Detect which cell encompasses the target text, then output its (x, y) center coordinate. 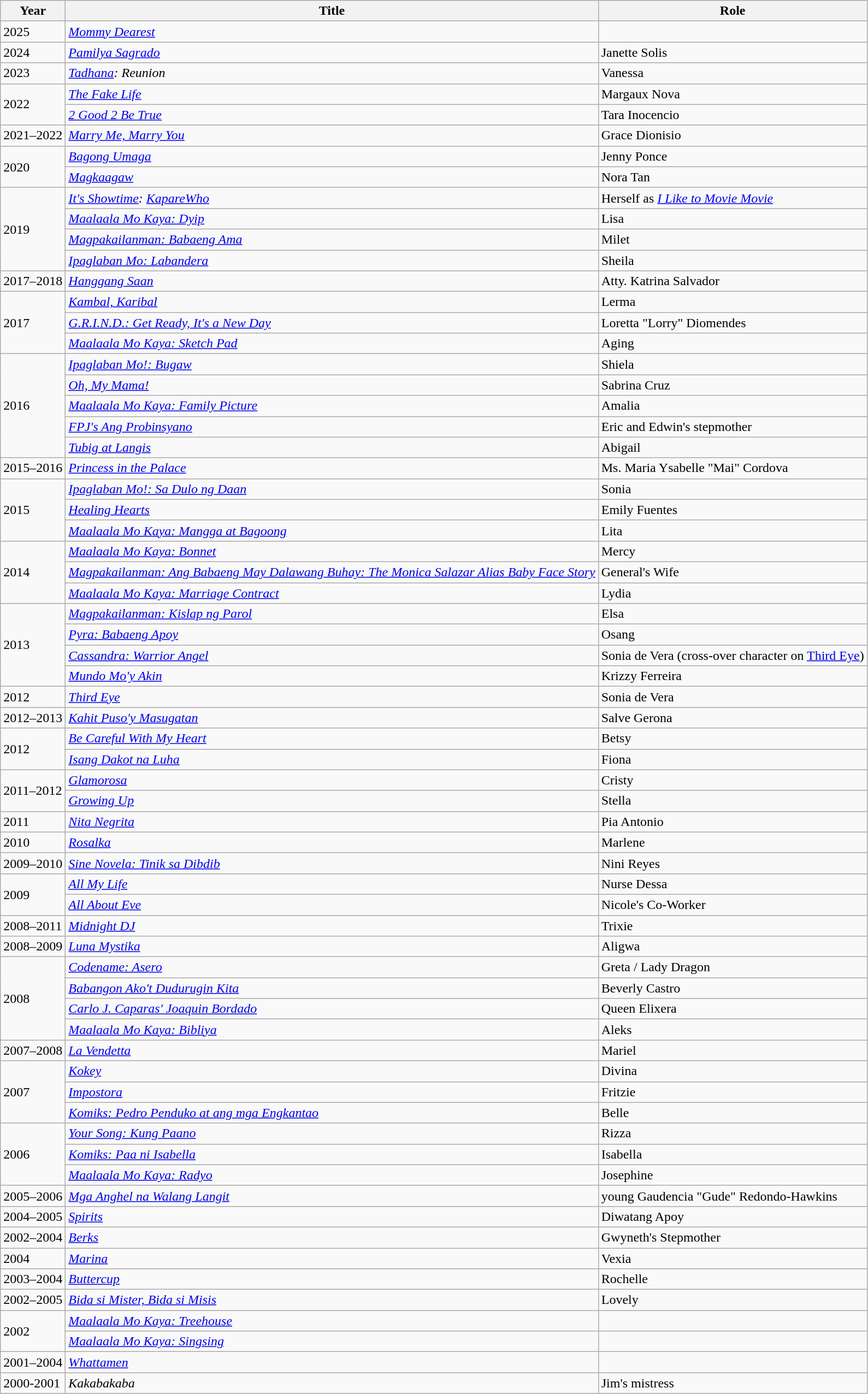
Kambal, Karibal (332, 302)
Vexia (733, 1258)
Nurse Dessa (733, 884)
2017–2018 (33, 281)
2023 (33, 73)
Whattamen (332, 1362)
Lerma (733, 302)
Gwyneth's Stepmother (733, 1237)
Nita Negrita (332, 822)
2004–2005 (33, 1216)
Title (332, 11)
General's Wife (733, 572)
Sabrina Cruz (733, 385)
Aligwa (733, 947)
Glamorosa (332, 780)
The Fake Life (332, 94)
Rosalka (332, 842)
Ipaglaban Mo: Labandera (332, 261)
Marlene (733, 842)
Sonia (733, 489)
2002–2005 (33, 1300)
Janette Solis (733, 52)
Belle (733, 1113)
2000-2001 (33, 1383)
Codename: Asero (332, 967)
2002–2004 (33, 1237)
Bida si Mister, Bida si Misis (332, 1300)
Rizza (733, 1133)
Salve Gerona (733, 718)
Maalaala Mo Kaya: Bibliya (332, 1030)
Your Song: Kung Paano (332, 1133)
Be Careful With My Heart (332, 739)
Fiona (733, 759)
Greta / Lady Dragon (733, 967)
2020 (33, 167)
Amalia (733, 406)
Tara Inocencio (733, 115)
Ipaglaban Mo!: Bugaw (332, 364)
Sheila (733, 261)
Trixie (733, 926)
Maalaala Mo Kaya: Family Picture (332, 406)
2012–2013 (33, 718)
Lisa (733, 218)
Sine Novela: Tinik sa Dibdib (332, 863)
2008 (33, 999)
Tubig at Langis (332, 447)
Aleks (733, 1030)
It's Showtime: KapareWho (332, 198)
Maalaala Mo Kaya: Singsing (332, 1342)
2014 (33, 572)
Jenny Ponce (733, 156)
2021–2022 (33, 135)
Divina (733, 1071)
2004 (33, 1258)
Maalaala Mo Kaya: Radyo (332, 1175)
Mercy (733, 551)
Krizzy Ferreira (733, 676)
Maalaala Mo Kaya: Mangga at Bagoong (332, 530)
2010 (33, 842)
Komiks: Pedro Penduko at ang mga Engkantao (332, 1113)
Princess in the Palace (332, 468)
G.R.I.N.D.: Get Ready, It's a New Day (332, 323)
Emily Fuentes (733, 510)
2009 (33, 894)
Mommy Dearest (332, 32)
Rochelle (733, 1279)
Isang Dakot na Luha (332, 759)
Maalaala Mo Kaya: Sketch Pad (332, 344)
2009–2010 (33, 863)
Maalaala Mo Kaya: Bonnet (332, 551)
Beverly Castro (733, 988)
Marry Me, Marry You (332, 135)
2005–2006 (33, 1196)
Fritzie (733, 1092)
Shiela (733, 364)
2015–2016 (33, 468)
2006 (33, 1154)
Loretta "Lorry" Diomendes (733, 323)
2017 (33, 323)
Impostora (332, 1092)
Milet (733, 239)
Pamilya Sagrado (332, 52)
Maalaala Mo Kaya: Marriage Contract (332, 593)
2003–2004 (33, 1279)
Cassandra: Warrior Angel (332, 655)
Maalaala Mo Kaya: Dyip (332, 218)
Growing Up (332, 801)
FPJ's Ang Probinsyano (332, 427)
Third Eye (332, 697)
Pia Antonio (733, 822)
Vanessa (733, 73)
Margaux Nova (733, 94)
2 Good 2 Be True (332, 115)
2008–2009 (33, 947)
2025 (33, 32)
2019 (33, 229)
Healing Hearts (332, 510)
Spirits (332, 1216)
Lita (733, 530)
Nora Tan (733, 177)
Queen Elixera (733, 1009)
Kahit Puso'y Masugatan (332, 718)
2001–2004 (33, 1362)
Mga Anghel na Walang Langit (332, 1196)
Ms. Maria Ysabelle "Mai" Cordova (733, 468)
Grace Dionisio (733, 135)
Mundo Mo'y Akin (332, 676)
2008–2011 (33, 926)
Komiks: Paa ni Isabella (332, 1154)
Role (733, 11)
Mariel (733, 1050)
Bagong Umaga (332, 156)
Eric and Edwin's stepmother (733, 427)
Year (33, 11)
Oh, My Mama! (332, 385)
Jim's mistress (733, 1383)
Osang (733, 635)
Magpakailanman: Kislap ng Parol (332, 614)
Carlo J. Caparas' Joaquin Bordado (332, 1009)
2022 (33, 104)
Kokey (332, 1071)
2011–2012 (33, 790)
All My Life (332, 884)
Magpakailanman: Ang Babaeng May Dalawang Buhay: The Monica Salazar Alias Baby Face Story (332, 572)
Elsa (733, 614)
Nicole's Co-Worker (733, 905)
La Vendetta (332, 1050)
Herself as I Like to Movie Movie (733, 198)
2002 (33, 1331)
Buttercup (332, 1279)
Magpakailanman: Babaeng Ama (332, 239)
Atty. Katrina Salvador (733, 281)
2007–2008 (33, 1050)
Sonia de Vera (cross-over character on Third Eye) (733, 655)
Marina (332, 1258)
Nini Reyes (733, 863)
Stella (733, 801)
Sonia de Vera (733, 697)
2007 (33, 1092)
Kakabakaba (332, 1383)
Pyra: Babaeng Apoy (332, 635)
Lovely (733, 1300)
Diwatang Apoy (733, 1216)
Lydia (733, 593)
2011 (33, 822)
young Gaudencia "Gude" Redondo-Hawkins (733, 1196)
Josephine (733, 1175)
Betsy (733, 739)
Cristy (733, 780)
Hanggang Saan (332, 281)
Isabella (733, 1154)
All About Eve (332, 905)
2013 (33, 645)
Maalaala Mo Kaya: Treehouse (332, 1321)
Magkaagaw (332, 177)
2024 (33, 52)
Luna Mystika (332, 947)
2016 (33, 406)
Midnight DJ (332, 926)
Tadhana: Reunion (332, 73)
Berks (332, 1237)
Aging (733, 344)
Abigail (733, 447)
Ipaglaban Mo!: Sa Dulo ng Daan (332, 489)
2015 (33, 510)
Babangon Ako't Dudurugin Kita (332, 988)
